From the cell containing the given text, extract its center point as (X, Y) coordinate. 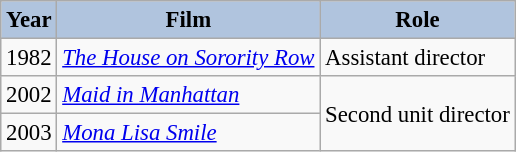
2002 (29, 95)
Role (418, 20)
Film (188, 20)
Mona Lisa Smile (188, 133)
Assistant director (418, 58)
Maid in Manhattan (188, 95)
Second unit director (418, 114)
1982 (29, 58)
2003 (29, 133)
The House on Sorority Row (188, 58)
Year (29, 20)
